Identify which cell holds the provided text, then report its (X, Y) central coordinate. 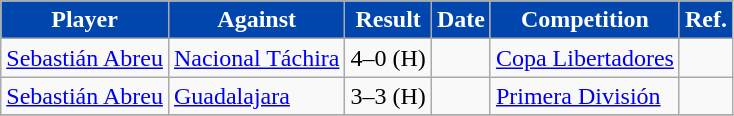
Primera División (584, 96)
3–3 (H) (388, 96)
Against (256, 20)
Guadalajara (256, 96)
Nacional Táchira (256, 58)
Competition (584, 20)
Result (388, 20)
Date (460, 20)
Copa Libertadores (584, 58)
Ref. (706, 20)
Player (85, 20)
4–0 (H) (388, 58)
